Return the (X, Y) coordinate for the center point of the cell that contains the specified text.  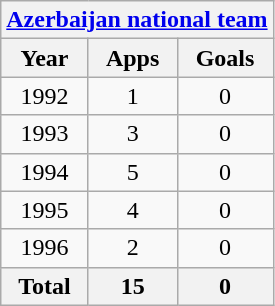
Year (45, 58)
3 (132, 134)
Goals (225, 58)
1993 (45, 134)
5 (132, 172)
15 (132, 286)
1992 (45, 96)
1994 (45, 172)
1995 (45, 210)
1 (132, 96)
Total (45, 286)
4 (132, 210)
Apps (132, 58)
1996 (45, 248)
Azerbaijan national team (137, 20)
2 (132, 248)
